Extract the (x, y) coordinate from the center of the cell holding the provided text.  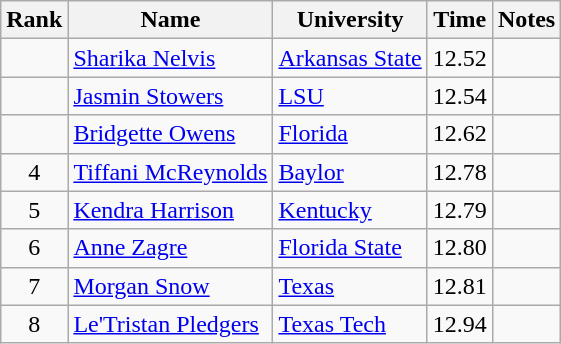
12.94 (460, 324)
12.54 (460, 96)
Anne Zagre (170, 248)
Florida (350, 134)
6 (34, 248)
Arkansas State (350, 58)
12.80 (460, 248)
12.52 (460, 58)
Name (170, 20)
5 (34, 210)
LSU (350, 96)
Tiffani McReynolds (170, 172)
7 (34, 286)
University (350, 20)
12.79 (460, 210)
8 (34, 324)
Kendra Harrison (170, 210)
Kentucky (350, 210)
Rank (34, 20)
Florida State (350, 248)
12.62 (460, 134)
Bridgette Owens (170, 134)
Time (460, 20)
Baylor (350, 172)
12.78 (460, 172)
4 (34, 172)
Sharika Nelvis (170, 58)
Texas (350, 286)
Notes (526, 20)
Le'Tristan Pledgers (170, 324)
Texas Tech (350, 324)
12.81 (460, 286)
Morgan Snow (170, 286)
Jasmin Stowers (170, 96)
